Pinpoint the cell where the given text exists, returning its (X, Y) midpoint coordinate. 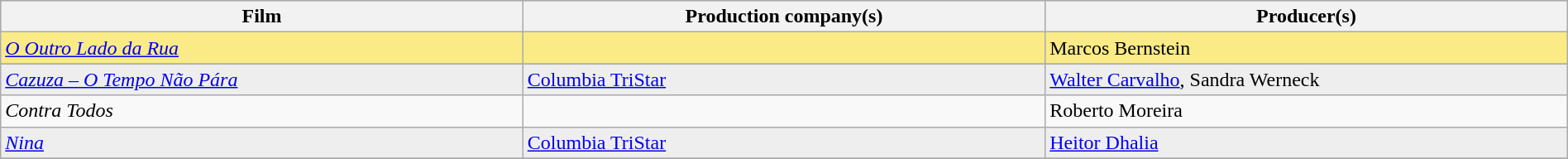
Producer(s) (1307, 17)
Contra Todos (262, 111)
Nina (262, 142)
Cazuza – O Tempo Não Pára (262, 79)
Marcos Bernstein (1307, 48)
Production company(s) (784, 17)
O Outro Lado da Rua (262, 48)
Heitor Dhalia (1307, 142)
Film (262, 17)
Roberto Moreira (1307, 111)
Walter Carvalho, Sandra Werneck (1307, 79)
